Scan for the cell matching the given text and deliver its (X, Y) coordinate at center. 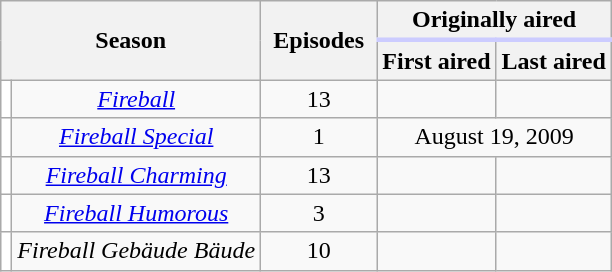
Fireball Gebäude Bäude (136, 251)
Fireball (136, 99)
First aired (436, 60)
Season (131, 40)
Fireball Humorous (136, 213)
3 (319, 213)
August 19, 2009 (494, 137)
Episodes (319, 40)
Fireball Charming (136, 175)
10 (319, 251)
1 (319, 137)
Fireball Special (136, 137)
Last aired (554, 60)
Originally aired (494, 21)
